Capture the cell that displays the provided text and extract its (x, y) central coordinate. 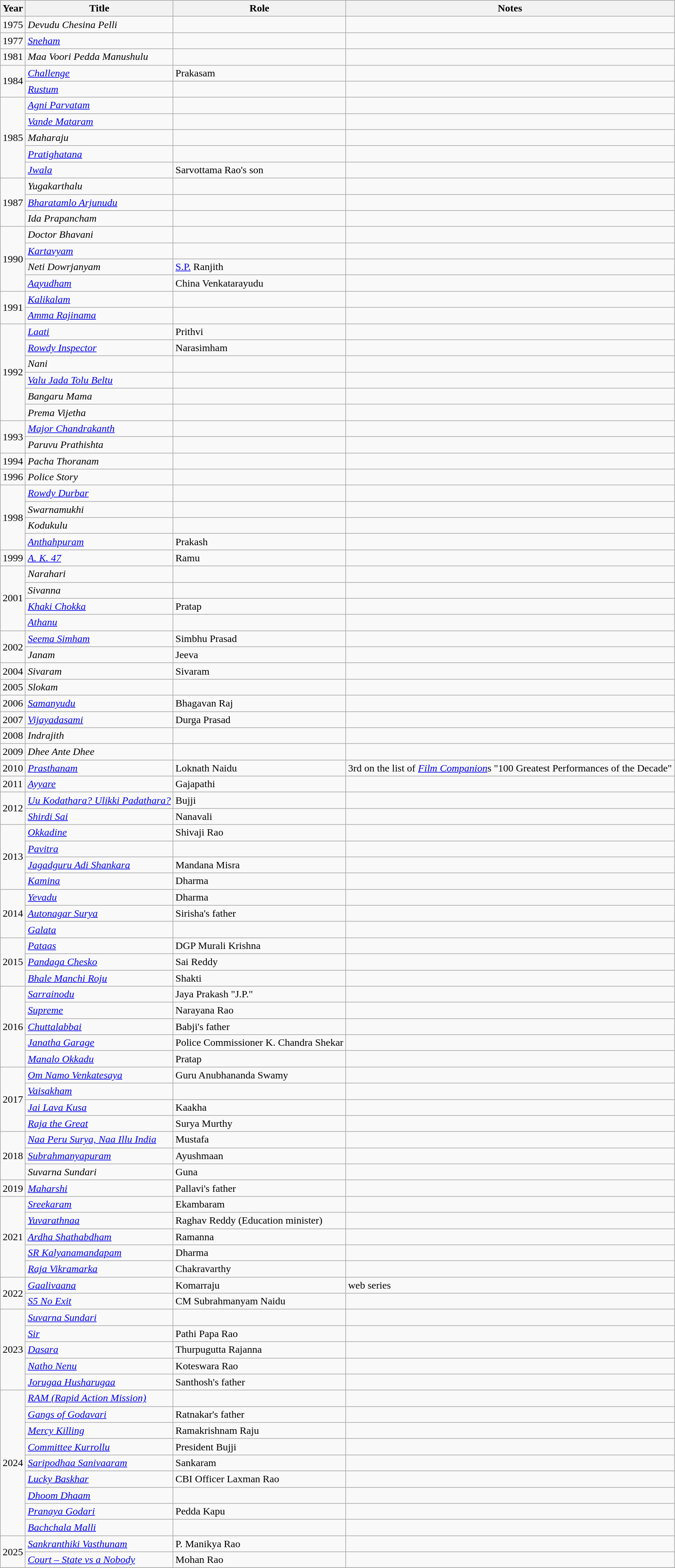
Pataas (99, 946)
Role (260, 8)
RAM (Rapid Action Mission) (99, 1398)
A. K. 47 (99, 558)
Seema Simham (99, 639)
3rd on the list of Film Companions "100 Greatest Performances of the Decade" (510, 768)
Loknath Naidu (260, 768)
Khaki Chokka (99, 606)
Kartavyam (99, 251)
Indrajith (99, 736)
Narasimham (260, 348)
Naa Peru Surya, Naa Illu India (99, 1140)
1981 (13, 57)
Ramanna (260, 1237)
Kamina (99, 881)
1993 (13, 436)
Om Namo Venkatesaya (99, 1075)
Police Commissioner K. Chandra Shekar (260, 1043)
Bangaru Mama (99, 396)
Devudu Chesina Pelli (99, 25)
Vijayadasami (99, 720)
Jaya Prakash "J.P." (260, 994)
Sirisha's father (260, 913)
P. Manikya Rao (260, 1544)
Title (99, 8)
Vaisakham (99, 1091)
1996 (13, 477)
Koteswara Rao (260, 1366)
Maharshi (99, 1188)
2023 (13, 1350)
Shivaji Rao (260, 833)
Saripodhaa Sanivaaram (99, 1463)
Pratighatana (99, 154)
Autonagar Surya (99, 913)
Subrahmanyapuram (99, 1156)
Rowdy Inspector (99, 348)
Raghav Reddy (Education minister) (260, 1220)
2019 (13, 1188)
2007 (13, 720)
CM Subrahmanyam Naidu (260, 1301)
Yevadu (99, 897)
Lucky Baskhar (99, 1479)
1985 (13, 138)
Guna (260, 1172)
President Bujji (260, 1447)
Notes (510, 8)
Okkadine (99, 833)
Doctor Bhavani (99, 235)
1991 (13, 307)
1987 (13, 202)
Rowdy Durbar (99, 493)
2025 (13, 1552)
Nani (99, 364)
Narahari (99, 574)
Prema Vijetha (99, 412)
1998 (13, 518)
2012 (13, 808)
Bharatamlo Arjunudu (99, 203)
Jorugaa Husharugaa (99, 1382)
Year (13, 8)
Durga Prasad (260, 720)
Sreekaram (99, 1204)
Manalo Okkadu (99, 1059)
Chuttalabbai (99, 1027)
Kalikalam (99, 299)
Pacha Thoranam (99, 461)
Bhagavan Raj (260, 703)
Jeeva (260, 655)
Yuvarathnaa (99, 1220)
Sivanna (99, 590)
Amma Rajinama (99, 315)
Uu Kodathara? Ulikki Padathara? (99, 800)
Jagadguru Adi Shankara (99, 865)
Narayana Rao (260, 1011)
Santhosh's father (260, 1382)
Babji's father (260, 1027)
Ramakrishnam Raju (260, 1430)
Janam (99, 655)
Ayushmaan (260, 1156)
CBI Officer Laxman Rao (260, 1479)
2016 (13, 1027)
SR Kalyanamandapam (99, 1253)
Galata (99, 929)
Athanu (99, 622)
Surya Murthy (260, 1123)
Major Chandrakanth (99, 428)
2005 (13, 687)
2018 (13, 1156)
Ratnakar's father (260, 1414)
S.P. Ranjith (260, 267)
2010 (13, 768)
2017 (13, 1099)
China Venkatarayudu (260, 283)
Sankranthiki Vasthunam (99, 1544)
1992 (13, 372)
1984 (13, 81)
Laati (99, 332)
Police Story (99, 477)
Valu Jada Tolu Beltu (99, 380)
Jwala (99, 170)
Agni Parvatam (99, 105)
Jai Lava Kusa (99, 1107)
2024 (13, 1463)
Paruvu Prathishta (99, 445)
S5 No Exit (99, 1301)
Gangs of Godavari (99, 1414)
Pallavi's father (260, 1188)
Yugakarthalu (99, 186)
2011 (13, 784)
Dasara (99, 1350)
Vande Mataram (99, 121)
1975 (13, 25)
Supreme (99, 1011)
Sarrainodu (99, 994)
Slokam (99, 687)
Ardha Shathabdham (99, 1237)
Sankaram (260, 1463)
Pavitra (99, 849)
2021 (13, 1236)
Ekambaram (260, 1204)
2006 (13, 703)
Janatha Garage (99, 1043)
Mercy Killing (99, 1430)
Committee Kurrollu (99, 1447)
Ramu (260, 558)
1994 (13, 461)
Pandaga Chesko (99, 962)
Ida Prapancham (99, 219)
Court – State vs a Nobody (99, 1560)
Neti Dowrjanyam (99, 267)
Bhale Manchi Roju (99, 978)
Thurpugutta Rajanna (260, 1350)
web series (510, 1285)
Sarvottama Rao's son (260, 170)
Rustum (99, 89)
1999 (13, 558)
Simbhu Prasad (260, 639)
Raja the Great (99, 1123)
Aayudham (99, 283)
Pedda Kapu (260, 1512)
Mustafa (260, 1140)
Ayyare (99, 784)
Pranaya Godari (99, 1512)
Prakasam (260, 73)
1990 (13, 259)
2002 (13, 647)
Pathi Papa Rao (260, 1334)
Sir (99, 1334)
2022 (13, 1293)
Prasthanam (99, 768)
Prithvi (260, 332)
2004 (13, 671)
DGP Murali Krishna (260, 946)
Swarnamukhi (99, 510)
Sneham (99, 41)
Bachchala Malli (99, 1528)
2001 (13, 598)
Nanavali (260, 816)
Sai Reddy (260, 962)
Gajapathi (260, 784)
2008 (13, 736)
Guru Anubhananda Swamy (260, 1075)
Samanyudu (99, 703)
Prakash (260, 542)
Dhoom Dhaam (99, 1495)
Chakravarthy (260, 1269)
2013 (13, 857)
Kodukulu (99, 526)
Kaakha (260, 1107)
Bujji (260, 800)
Shirdi Sai (99, 816)
Maharaju (99, 138)
Anthahpuram (99, 542)
1977 (13, 41)
Maa Voori Pedda Manushulu (99, 57)
Shakti (260, 978)
Raja Vikramarka (99, 1269)
Gaalivaana (99, 1285)
Komarraju (260, 1285)
Mandana Misra (260, 865)
Challenge (99, 73)
2009 (13, 752)
2014 (13, 913)
Natho Nenu (99, 1366)
Mohan Rao (260, 1560)
Dhee Ante Dhee (99, 752)
2015 (13, 962)
